Return (x, y) of the center of cell containing provided text 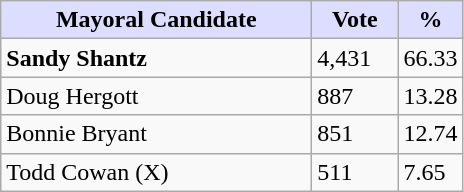
Bonnie Bryant (156, 134)
13.28 (430, 96)
887 (355, 96)
851 (355, 134)
511 (355, 172)
Vote (355, 20)
Sandy Shantz (156, 58)
7.65 (430, 172)
% (430, 20)
Todd Cowan (X) (156, 172)
Doug Hergott (156, 96)
Mayoral Candidate (156, 20)
4,431 (355, 58)
12.74 (430, 134)
66.33 (430, 58)
